Output the [X, Y] coordinate of the center of the cell containing the given text.  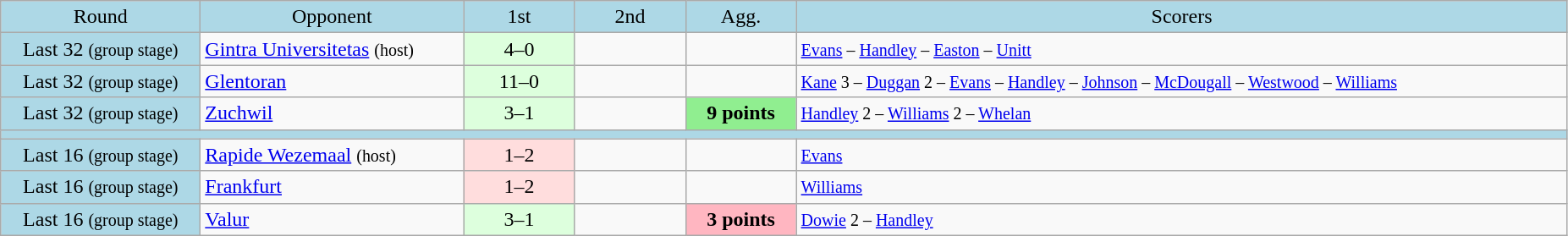
Evans [1181, 155]
Dowie 2 – Handley [1181, 219]
9 points [741, 113]
3 points [741, 219]
Gintra Universitetas (host) [332, 49]
Williams [1181, 187]
Round [101, 17]
Zuchwil [332, 113]
Frankfurt [332, 187]
Handley 2 – Williams 2 – Whelan [1181, 113]
Evans – Handley – Easton – Unitt [1181, 49]
Kane 3 – Duggan 2 – Evans – Handley – Johnson – McDougall – Westwood – Williams [1181, 81]
2nd [630, 17]
Agg. [741, 17]
Glentoran [332, 81]
Valur [332, 219]
Opponent [332, 17]
Scorers [1181, 17]
1st [520, 17]
4–0 [520, 49]
11–0 [520, 81]
Rapide Wezemaal (host) [332, 155]
